From the cell containing the given text, extract its center point as [x, y] coordinate. 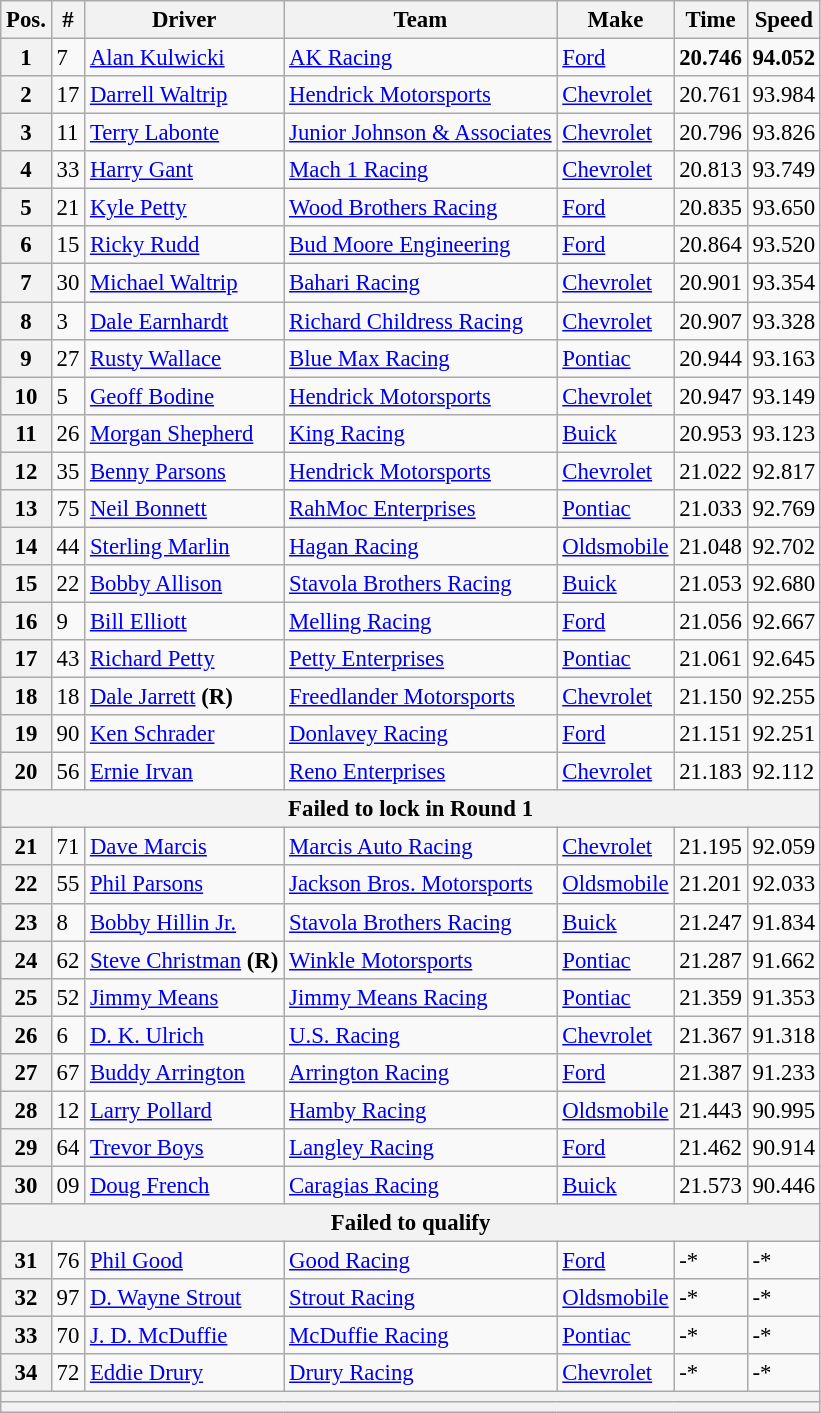
Failed to qualify [411, 1223]
Rusty Wallace [184, 358]
Drury Racing [420, 1373]
44 [68, 546]
92.645 [784, 659]
91.318 [784, 1035]
93.749 [784, 170]
Bobby Hillin Jr. [184, 922]
Junior Johnson & Associates [420, 133]
20.947 [710, 396]
90.995 [784, 1110]
Team [420, 20]
09 [68, 1185]
20.746 [710, 58]
21.048 [710, 546]
25 [26, 997]
Wood Brothers Racing [420, 208]
67 [68, 1073]
Michael Waltrip [184, 283]
93.149 [784, 396]
93.984 [784, 95]
D. Wayne Strout [184, 1298]
21.462 [710, 1148]
21.201 [710, 885]
Make [616, 20]
91.662 [784, 960]
21.287 [710, 960]
Marcis Auto Racing [420, 847]
93.826 [784, 133]
Jimmy Means [184, 997]
Sterling Marlin [184, 546]
93.650 [784, 208]
97 [68, 1298]
20 [26, 772]
91.353 [784, 997]
Donlavey Racing [420, 734]
AK Racing [420, 58]
1 [26, 58]
Benny Parsons [184, 471]
Good Racing [420, 1261]
21.195 [710, 847]
Failed to lock in Round 1 [411, 809]
91.834 [784, 922]
92.251 [784, 734]
King Racing [420, 433]
92.817 [784, 471]
64 [68, 1148]
72 [68, 1373]
Trevor Boys [184, 1148]
Darrell Waltrip [184, 95]
21.053 [710, 584]
21.367 [710, 1035]
Bobby Allison [184, 584]
U.S. Racing [420, 1035]
91.233 [784, 1073]
# [68, 20]
21.033 [710, 509]
Freedlander Motorsports [420, 697]
14 [26, 546]
Richard Petty [184, 659]
92.033 [784, 885]
21.150 [710, 697]
21.443 [710, 1110]
92.255 [784, 697]
Hamby Racing [420, 1110]
24 [26, 960]
21.359 [710, 997]
McDuffie Racing [420, 1336]
28 [26, 1110]
92.702 [784, 546]
70 [68, 1336]
20.796 [710, 133]
Phil Good [184, 1261]
Harry Gant [184, 170]
Arrington Racing [420, 1073]
2 [26, 95]
Caragias Racing [420, 1185]
93.123 [784, 433]
16 [26, 621]
92.667 [784, 621]
Blue Max Racing [420, 358]
RahMoc Enterprises [420, 509]
31 [26, 1261]
10 [26, 396]
35 [68, 471]
Doug French [184, 1185]
20.953 [710, 433]
62 [68, 960]
Mach 1 Racing [420, 170]
75 [68, 509]
Steve Christman (R) [184, 960]
Reno Enterprises [420, 772]
90.914 [784, 1148]
93.520 [784, 245]
71 [68, 847]
92.680 [784, 584]
4 [26, 170]
19 [26, 734]
Langley Racing [420, 1148]
Buddy Arrington [184, 1073]
21.183 [710, 772]
Eddie Drury [184, 1373]
Neil Bonnett [184, 509]
21.056 [710, 621]
Dave Marcis [184, 847]
Terry Labonte [184, 133]
Ernie Irvan [184, 772]
Dale Earnhardt [184, 321]
92.059 [784, 847]
34 [26, 1373]
29 [26, 1148]
Alan Kulwicki [184, 58]
93.163 [784, 358]
Time [710, 20]
13 [26, 509]
J. D. McDuffie [184, 1336]
32 [26, 1298]
92.112 [784, 772]
20.835 [710, 208]
D. K. Ulrich [184, 1035]
21.151 [710, 734]
20.761 [710, 95]
23 [26, 922]
Morgan Shepherd [184, 433]
Speed [784, 20]
20.944 [710, 358]
Kyle Petty [184, 208]
56 [68, 772]
Bill Elliott [184, 621]
55 [68, 885]
94.052 [784, 58]
Winkle Motorsports [420, 960]
Hagan Racing [420, 546]
Ricky Rudd [184, 245]
76 [68, 1261]
Phil Parsons [184, 885]
Ken Schrader [184, 734]
Strout Racing [420, 1298]
20.907 [710, 321]
90.446 [784, 1185]
43 [68, 659]
Jackson Bros. Motorsports [420, 885]
Driver [184, 20]
20.901 [710, 283]
93.328 [784, 321]
20.813 [710, 170]
21.387 [710, 1073]
93.354 [784, 283]
Melling Racing [420, 621]
90 [68, 734]
52 [68, 997]
Bud Moore Engineering [420, 245]
21.573 [710, 1185]
Dale Jarrett (R) [184, 697]
21.061 [710, 659]
20.864 [710, 245]
21.247 [710, 922]
Pos. [26, 20]
Bahari Racing [420, 283]
Larry Pollard [184, 1110]
Jimmy Means Racing [420, 997]
Petty Enterprises [420, 659]
Geoff Bodine [184, 396]
21.022 [710, 471]
92.769 [784, 509]
Richard Childress Racing [420, 321]
